Output the (X, Y) coordinate of the center of the cell containing the given text.  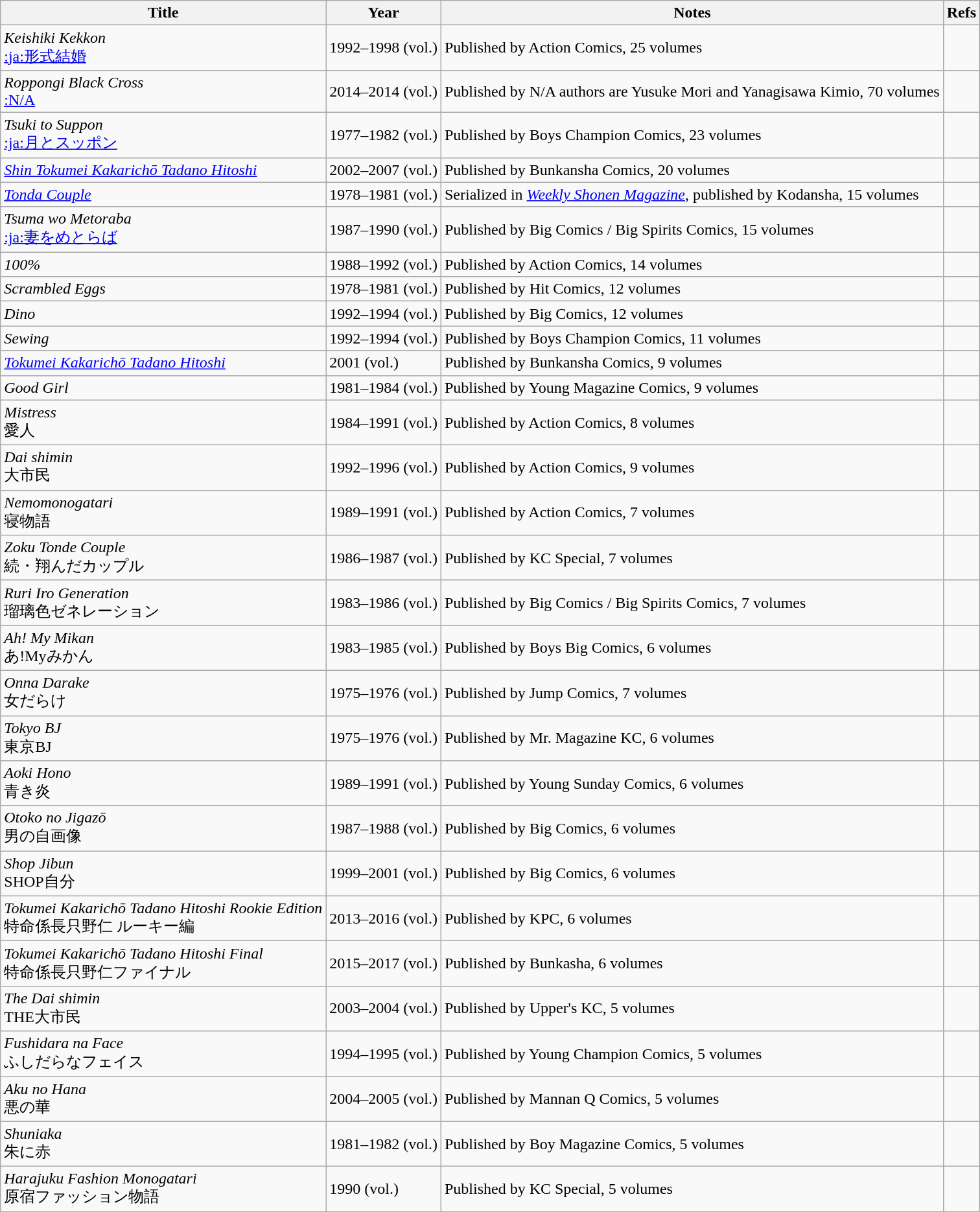
2004–2005 (vol.) (384, 1099)
Published by N/A authors are Yusuke Mori and Yanagisawa Kimio, 70 volumes (692, 91)
Harajuku Fashion Monogatari原宿ファッション物語 (163, 1189)
Published by Big Comics, 12 volumes (692, 314)
Title (163, 13)
2014–2014 (vol.) (384, 91)
1994–1995 (vol.) (384, 1054)
1987–1990 (vol.) (384, 229)
Year (384, 13)
2013–2016 (vol.) (384, 918)
Refs (961, 13)
Dai shimin大市民 (163, 468)
Tokumei Kakarichō Tadano Hitoshi Rookie Edition 特命係長只野仁 ルーキー編 (163, 918)
Published by KC Special, 5 volumes (692, 1189)
Ah! My Mikanあ!Myみかん (163, 648)
Tonda Couple (163, 194)
Notes (692, 13)
1983–1986 (vol.) (384, 603)
Published by Big Comics / Big Spirits Comics, 15 volumes (692, 229)
Published by Mannan Q Comics, 5 volumes (692, 1099)
Published by Action Comics, 8 volumes (692, 423)
Keishiki Kekkon:ja:形式結婚 (163, 48)
2001 (vol.) (384, 363)
Mistress愛人 (163, 423)
1977–1982 (vol.) (384, 135)
1983–1985 (vol.) (384, 648)
1992–1996 (vol.) (384, 468)
Published by Young Magazine Comics, 9 volumes (692, 388)
Aoki Hono青き炎 (163, 784)
Published by Young Champion Comics, 5 volumes (692, 1054)
1992–1998 (vol.) (384, 48)
Shuniaka朱に赤 (163, 1144)
Published by Action Comics, 9 volumes (692, 468)
1981–1982 (vol.) (384, 1144)
Onna Darake女だらけ (163, 693)
Tokyo BJ東京BJ (163, 738)
Tsuma wo Metoraba:ja:妻をめとらば (163, 229)
2002–2007 (vol.) (384, 170)
Tokumei Kakarichō Tadano Hitoshi Final特命係長只野仁ファイナル (163, 964)
1981–1984 (vol.) (384, 388)
1990 (vol.) (384, 1189)
Shop JibunSHOP自分 (163, 874)
Published by Hit Comics, 12 volumes (692, 289)
Aku no Hana悪の華 (163, 1099)
1987–1988 (vol.) (384, 828)
Published by Boy Magazine Comics, 5 volumes (692, 1144)
Published by Young Sunday Comics, 6 volumes (692, 784)
2015–2017 (vol.) (384, 964)
Published by KC Special, 7 volumes (692, 558)
Published by Action Comics, 14 volumes (692, 264)
Scrambled Eggs (163, 289)
Tsuki to Suppon:ja:月とスッポン (163, 135)
Sewing (163, 338)
Roppongi Black Cross:N/A (163, 91)
Published by Boys Big Comics, 6 volumes (692, 648)
Otoko no Jigazō男の自画像 (163, 828)
1986–1987 (vol.) (384, 558)
Published by Boys Champion Comics, 23 volumes (692, 135)
Fushidara na Faceふしだらなフェイス (163, 1054)
Published by KPC, 6 volumes (692, 918)
Published by Bunkasha, 6 volumes (692, 964)
100% (163, 264)
Good Girl (163, 388)
Published by Upper's KC, 5 volumes (692, 1008)
Published by Mr. Magazine KC, 6 volumes (692, 738)
Dino (163, 314)
2003–2004 (vol.) (384, 1008)
Serialized in Weekly Shonen Magazine, published by Kodansha, 15 volumes (692, 194)
Published by Action Comics, 7 volumes (692, 513)
Tokumei Kakarichō Tadano Hitoshi (163, 363)
Published by Bunkansha Comics, 9 volumes (692, 363)
Zoku Tonde Couple続・翔んだカップル (163, 558)
Shin Tokumei Kakarichō Tadano Hitoshi (163, 170)
Published by Big Comics / Big Spirits Comics, 7 volumes (692, 603)
Published by Boys Champion Comics, 11 volumes (692, 338)
Published by Action Comics, 25 volumes (692, 48)
Nemomonogatari寝物語 (163, 513)
Published by Bunkansha Comics, 20 volumes (692, 170)
1984–1991 (vol.) (384, 423)
1988–1992 (vol.) (384, 264)
The Dai shiminTHE大市民 (163, 1008)
Published by Jump Comics, 7 volumes (692, 693)
1999–2001 (vol.) (384, 874)
Ruri Iro Generation瑠璃色ゼネレーション (163, 603)
